Return the (x, y) coordinate for the center point of the cell that contains the specified text.  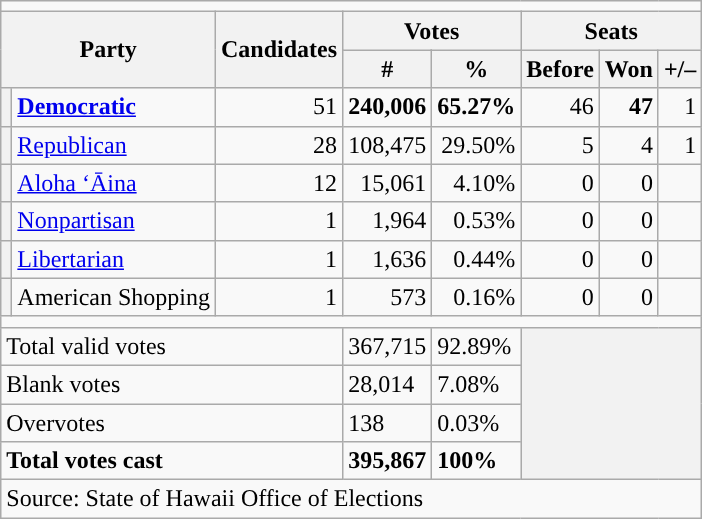
240,006 (388, 107)
1,636 (388, 259)
+/– (680, 69)
Democratic (114, 107)
138 (388, 423)
Party (108, 50)
0.16% (476, 297)
100% (476, 461)
395,867 (388, 461)
51 (280, 107)
Source: State of Hawaii Office of Elections (352, 499)
92.89% (476, 346)
367,715 (388, 346)
0.44% (476, 259)
Before (560, 69)
Seats (612, 31)
7.08% (476, 384)
65.27% (476, 107)
29.50% (476, 145)
4.10% (476, 183)
108,475 (388, 145)
5 (560, 145)
28,014 (388, 384)
47 (628, 107)
573 (388, 297)
Nonpartisan (114, 221)
28 (280, 145)
15,061 (388, 183)
% (476, 69)
Candidates (280, 50)
1,964 (388, 221)
4 (628, 145)
46 (560, 107)
Overvotes (172, 423)
Total votes cast (172, 461)
Total valid votes (172, 346)
Won (628, 69)
12 (280, 183)
Votes (432, 31)
Aloha ʻĀina (114, 183)
# (388, 69)
0.53% (476, 221)
Libertarian (114, 259)
0.03% (476, 423)
Republican (114, 145)
Blank votes (172, 384)
American Shopping (114, 297)
